For the text-containing cell, return its midpoint in [x, y] coordinate format. 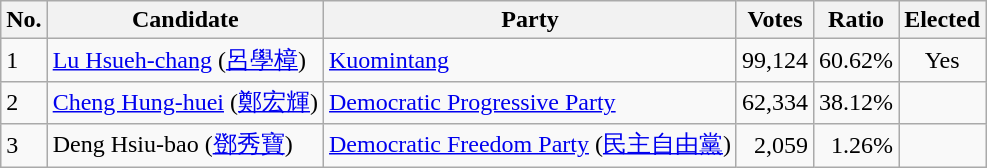
No. [24, 20]
Democratic Progressive Party [530, 102]
1 [24, 60]
Deng Hsiu-bao (鄧秀寶) [185, 146]
Party [530, 20]
60.62% [856, 60]
Votes [774, 20]
Lu Hsueh-chang (呂學樟) [185, 60]
Kuomintang [530, 60]
Cheng Hung-huei (鄭宏輝) [185, 102]
62,334 [774, 102]
Elected [942, 20]
Ratio [856, 20]
38.12% [856, 102]
Yes [942, 60]
1.26% [856, 146]
Democratic Freedom Party (民主自由黨) [530, 146]
99,124 [774, 60]
3 [24, 146]
2,059 [774, 146]
2 [24, 102]
Candidate [185, 20]
